Pinpoint the cell where the given text exists, returning its (X, Y) midpoint coordinate. 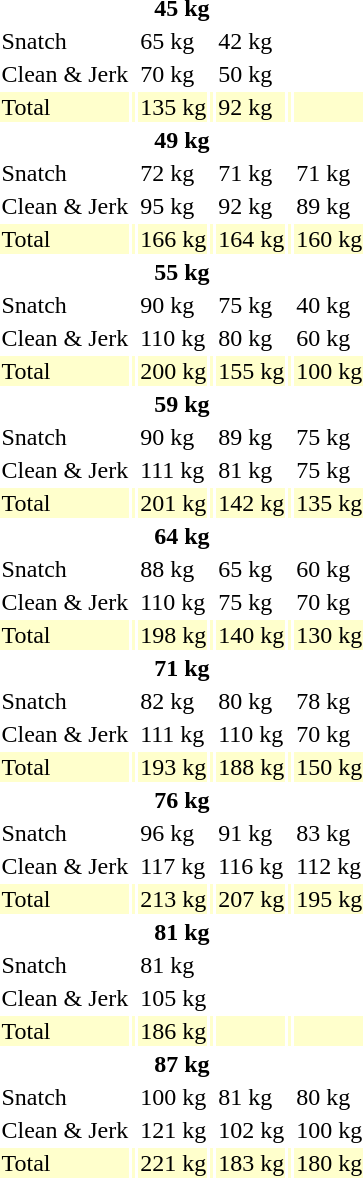
135 kg (174, 107)
121 kg (174, 1130)
200 kg (174, 371)
91 kg (252, 833)
72 kg (174, 173)
207 kg (252, 899)
71 kg (252, 173)
164 kg (252, 239)
201 kg (174, 503)
213 kg (174, 899)
89 kg (252, 437)
117 kg (174, 866)
88 kg (174, 569)
42 kg (252, 41)
188 kg (252, 767)
198 kg (174, 635)
116 kg (252, 866)
142 kg (252, 503)
105 kg (174, 998)
100 kg (174, 1097)
102 kg (252, 1130)
193 kg (174, 767)
70 kg (174, 74)
50 kg (252, 74)
155 kg (252, 371)
82 kg (174, 701)
221 kg (174, 1163)
140 kg (252, 635)
186 kg (174, 1031)
183 kg (252, 1163)
96 kg (174, 833)
95 kg (174, 206)
166 kg (174, 239)
